Return the (x, y) coordinate for the center point of the cell that contains the specified text.  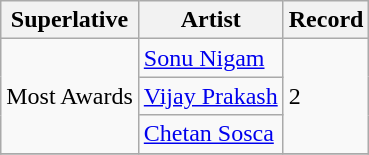
Vijay Prakash (210, 96)
2 (326, 96)
Record (326, 20)
Artist (210, 20)
Chetan Sosca (210, 134)
Superlative (70, 20)
Sonu Nigam (210, 58)
Most Awards (70, 96)
